Search for the cell housing the specified text and yield its [X, Y] center coordinate. 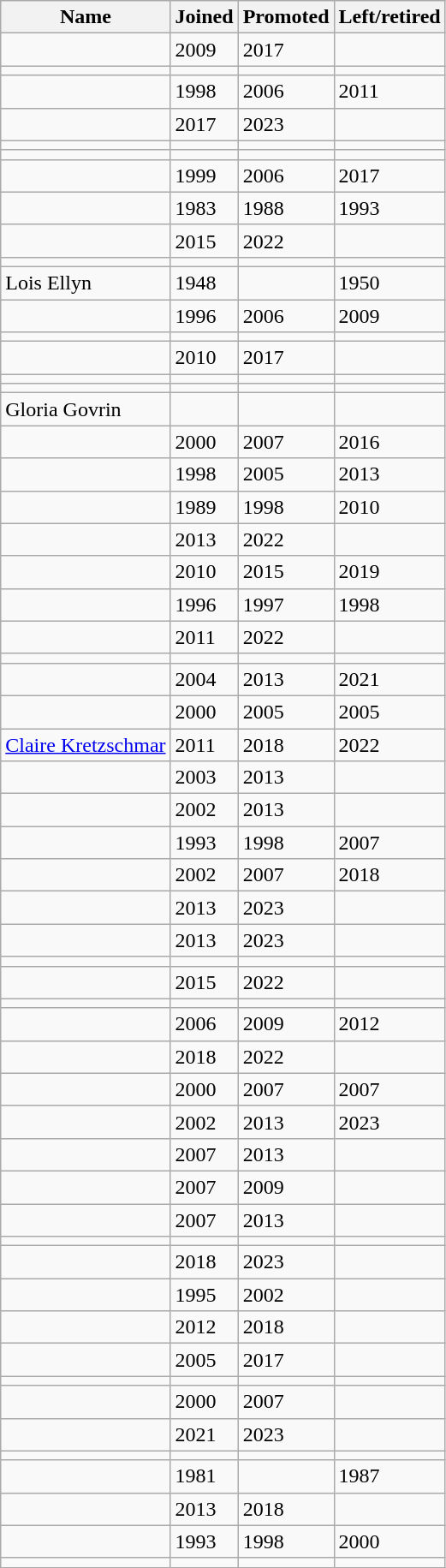
1983 [204, 208]
2004 [204, 679]
2016 [390, 442]
1988 [286, 208]
Joined [204, 17]
2003 [204, 778]
Left/retired [390, 17]
1997 [286, 605]
Gloria Govrin [86, 409]
Claire Kretzschmar [86, 744]
1995 [204, 1295]
1948 [204, 283]
2019 [390, 572]
Promoted [286, 17]
1989 [204, 507]
1987 [390, 1476]
Name [86, 17]
Lois Ellyn [86, 283]
1999 [204, 176]
1981 [204, 1476]
1950 [390, 283]
